From the cell containing the given text, extract its center point as [x, y] coordinate. 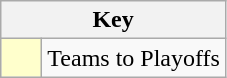
Key [114, 20]
Teams to Playoffs [134, 58]
